Capture the cell that displays the provided text and extract its (X, Y) central coordinate. 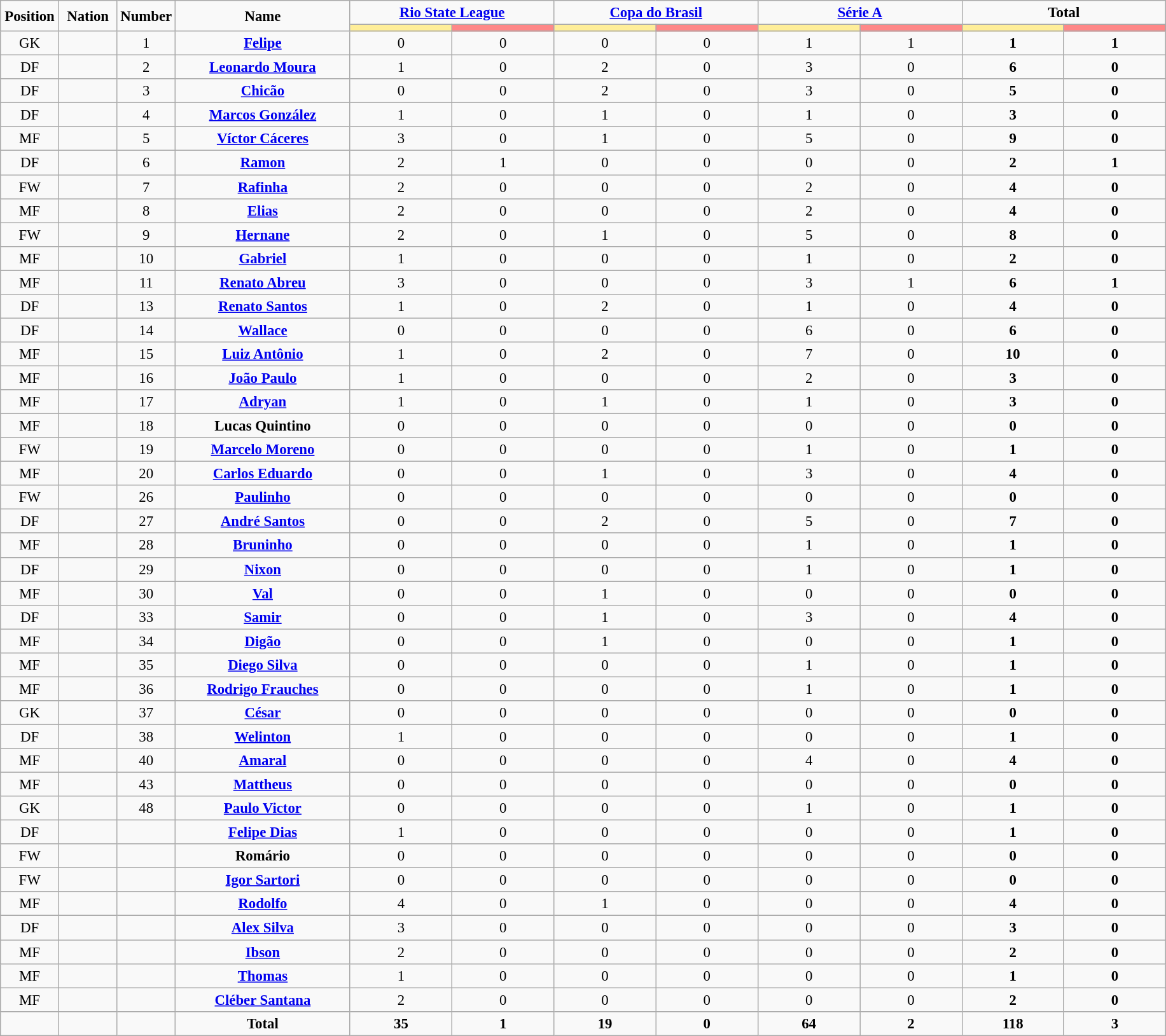
Leonardo Moura (263, 67)
38 (146, 736)
Rio State League (452, 13)
Copa do Brasil (656, 13)
Adryan (263, 402)
11 (146, 282)
43 (146, 785)
64 (809, 1023)
Marcelo Moreno (263, 450)
Lucas Quintino (263, 426)
40 (146, 761)
Marcos González (263, 115)
27 (146, 521)
15 (146, 354)
Diego Silva (263, 665)
33 (146, 617)
Romário (263, 856)
Rodolfo (263, 904)
Amaral (263, 761)
Ramon (263, 163)
28 (146, 546)
Felipe (263, 43)
34 (146, 641)
48 (146, 808)
Cléber Santana (263, 1000)
Luiz Antônio (263, 354)
Hernane (263, 235)
Carlos Eduardo (263, 474)
Chicão (263, 91)
Gabriel (263, 258)
18 (146, 426)
36 (146, 689)
Alex Silva (263, 928)
14 (146, 330)
André Santos (263, 521)
Val (263, 593)
16 (146, 378)
Elias (263, 211)
Thomas (263, 976)
Rafinha (263, 187)
Ibson (263, 952)
Name (263, 16)
Paulo Victor (263, 808)
13 (146, 307)
Série A (860, 13)
30 (146, 593)
Nixon (263, 569)
Number (146, 16)
Paulinho (263, 497)
118 (1013, 1023)
37 (146, 713)
César (263, 713)
Víctor Cáceres (263, 139)
26 (146, 497)
Mattheus (263, 785)
29 (146, 569)
17 (146, 402)
João Paulo (263, 378)
Wallace (263, 330)
Samir (263, 617)
Digão (263, 641)
Position (30, 16)
Nation (88, 16)
Renato Santos (263, 307)
Felipe Dias (263, 832)
20 (146, 474)
Igor Sartori (263, 880)
Welinton (263, 736)
Bruninho (263, 546)
Rodrigo Frauches (263, 689)
Renato Abreu (263, 282)
